Output the [X, Y] coordinate of the center of the cell containing the given text.  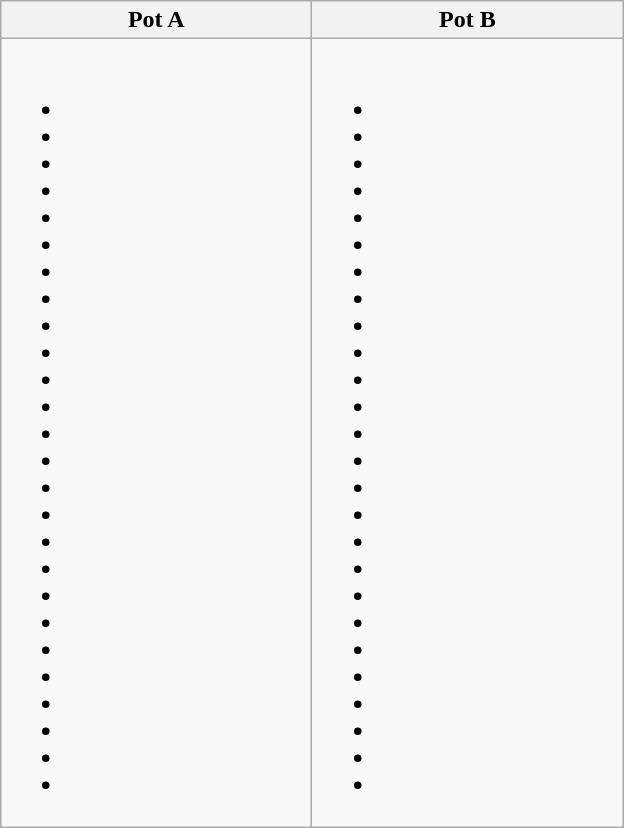
Pot B [468, 20]
Pot A [156, 20]
